For the text-containing cell, return its midpoint in [x, y] coordinate format. 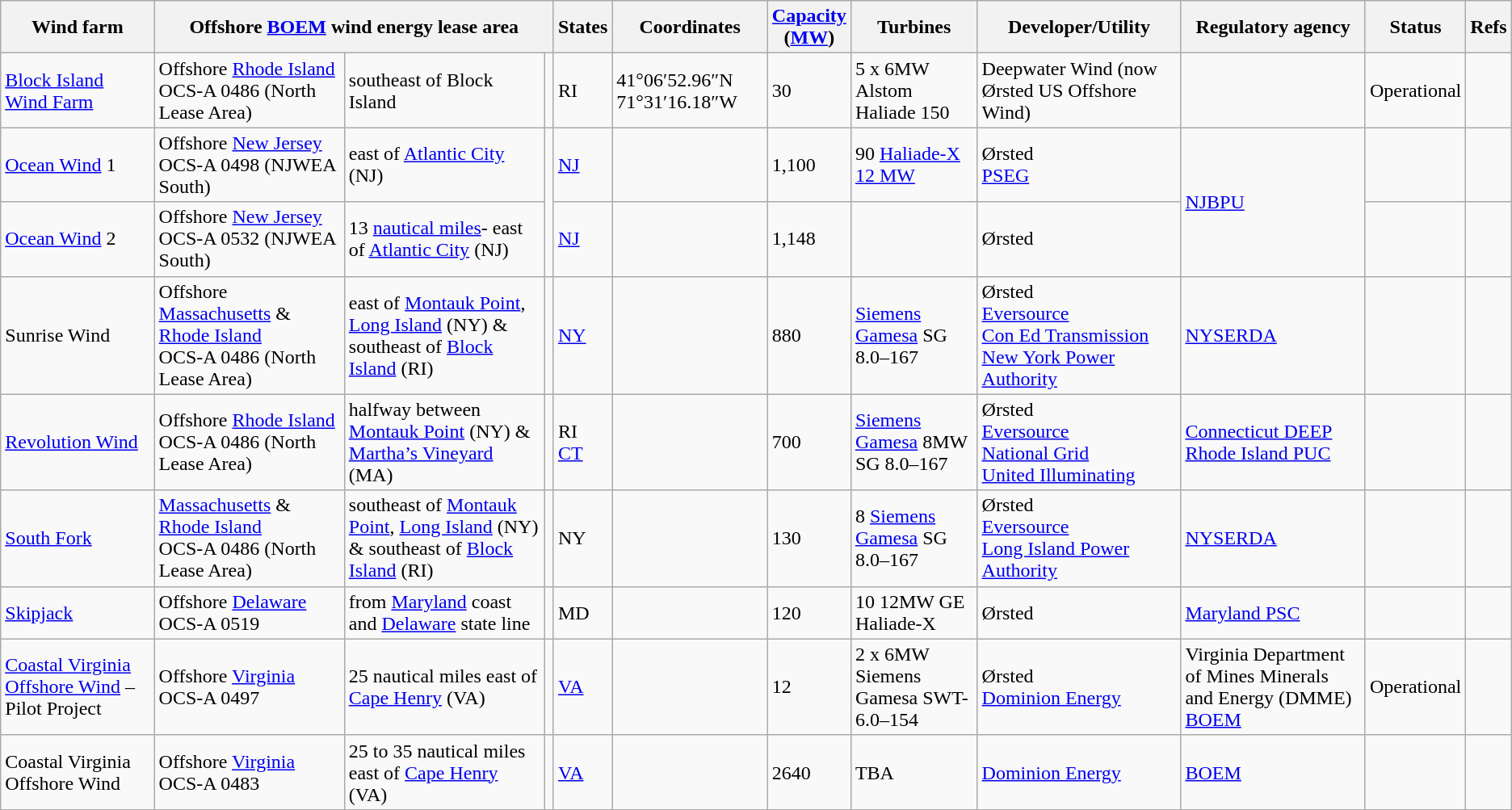
Coastal Virginia Offshore Wind [78, 772]
Wind farm [78, 27]
Offshore VirginiaOCS-A 0483 [249, 772]
South Fork [78, 538]
5 x 6MW Alstom Haliade 150 [914, 90]
2 x 6MWSiemens Gamesa SWT-6.0–154 [914, 686]
Status [1415, 27]
8 Siemens Gamesa SG 8.0–167 [914, 538]
Ocean Wind 1 [78, 165]
east of Montauk Point, Long Island (NY) & southeast of Block Island (RI) [444, 335]
States [582, 27]
from Maryland coast and Delaware state line [444, 612]
Offshore Rhode Island OCS-A 0486 (North Lease Area) [249, 90]
Sunrise Wind [78, 335]
Dominion Energy [1079, 772]
southeast of Block Island [444, 90]
Offshore New JerseyOCS-A 0532 (NJWEA South) [249, 239]
Capacity(MW) [809, 27]
Offshore BOEM wind energy lease area [354, 27]
Deepwater Wind (now Ørsted US Offshore Wind) [1079, 90]
MD [582, 612]
130 [809, 538]
TBA [914, 772]
ØrstedPSEG [1079, 165]
Offshore VirginiaOCS-A 0497 [249, 686]
ØrstedEversourceNational GridUnited Illuminating [1079, 443]
Developer/Utility [1079, 27]
1,100 [809, 165]
13 nautical miles- east of Atlantic City (NJ) [444, 239]
Skipjack [78, 612]
700 [809, 443]
90 Haliade-X 12 MW [914, 165]
ØrstedEversourceCon Ed TransmissionNew York Power Authority [1079, 335]
Revolution Wind [78, 443]
Offshore Massachusetts & Rhode IslandOCS-A 0486 (North Lease Area) [249, 335]
RI [582, 90]
Ocean Wind 2 [78, 239]
Offshore Rhode IslandOCS-A 0486 (North Lease Area) [249, 443]
Virginia Department of Mines Minerals and Energy (DMME)BOEM [1273, 686]
Turbines [914, 27]
Coordinates [690, 27]
Refs [1489, 27]
1,148 [809, 239]
25 to 35 nautical miles east of Cape Henry (VA) [444, 772]
12 [809, 686]
25 nautical miles east of Cape Henry (VA) [444, 686]
RICT [582, 443]
east of Atlantic City (NJ) [444, 165]
NJBPU [1273, 202]
Block Island Wind Farm [78, 90]
Coastal Virginia Offshore Wind – Pilot Project [78, 686]
ØrstedEversourceLong Island Power Authority [1079, 538]
880 [809, 335]
Maryland PSC [1273, 612]
southeast of Montauk Point, Long Island (NY) & southeast of Block Island (RI) [444, 538]
10 12MW GE Haliade-X [914, 612]
Offshore New JerseyOCS-A 0498 (NJWEA South) [249, 165]
ØrstedDominion Energy [1079, 686]
2640 [809, 772]
Connecticut DEEPRhode Island PUC [1273, 443]
halfway between Montauk Point (NY) & Martha’s Vineyard (MA) [444, 443]
30 [809, 90]
Offshore DelawareOCS-A 0519 [249, 612]
BOEM [1273, 772]
Siemens Gamesa 8MW SG 8.0–167 [914, 443]
Regulatory agency [1273, 27]
Siemens Gamesa SG 8.0–167 [914, 335]
41°06′52.96″N 71°31′16.18″W [690, 90]
120 [809, 612]
Massachusetts & Rhode IslandOCS-A 0486 (North Lease Area) [249, 538]
